Extract the [X, Y] coordinate from the center of the cell holding the provided text.  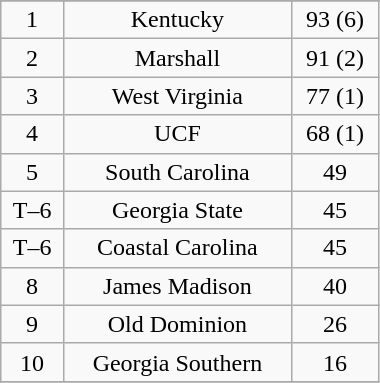
16 [334, 362]
Georgia State [177, 210]
Georgia Southern [177, 362]
James Madison [177, 286]
93 (6) [334, 20]
9 [32, 324]
Coastal Carolina [177, 248]
West Virginia [177, 96]
4 [32, 134]
UCF [177, 134]
68 (1) [334, 134]
Marshall [177, 58]
77 (1) [334, 96]
10 [32, 362]
8 [32, 286]
Kentucky [177, 20]
91 (2) [334, 58]
26 [334, 324]
South Carolina [177, 172]
1 [32, 20]
2 [32, 58]
5 [32, 172]
40 [334, 286]
Old Dominion [177, 324]
3 [32, 96]
49 [334, 172]
